Output the (X, Y) coordinate of the center of the cell containing the given text.  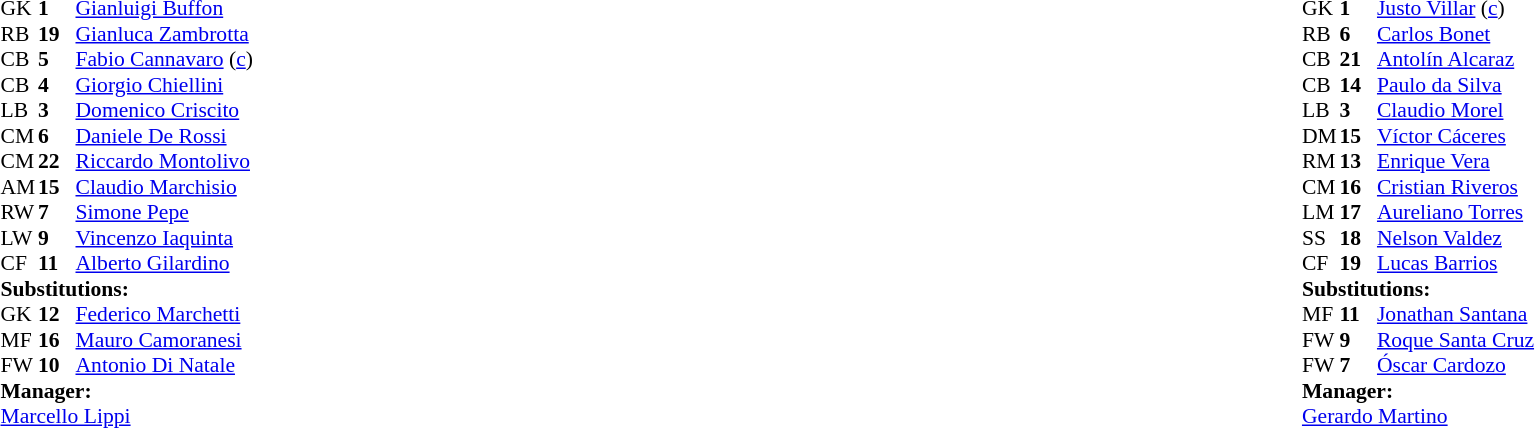
Roque Santa Cruz (1456, 340)
Claudio Marchisio (164, 187)
Enrique Vera (1456, 161)
DM (1321, 136)
Víctor Cáceres (1456, 136)
10 (57, 365)
18 (1358, 238)
LM (1321, 213)
Lucas Barrios (1456, 263)
Riccardo Montolivo (164, 161)
Aureliano Torres (1456, 213)
SS (1321, 238)
Alberto Gilardino (164, 263)
Vincenzo Iaquinta (164, 238)
17 (1358, 213)
Óscar Cardozo (1456, 365)
Jonathan Santana (1456, 315)
Nelson Valdez (1456, 238)
Simone Pepe (164, 213)
Carlos Bonet (1456, 34)
Cristian Riveros (1456, 187)
Federico Marchetti (164, 315)
LW (19, 238)
RM (1321, 161)
Antonio Di Natale (164, 365)
GK (19, 315)
Fabio Cannavaro (c) (164, 59)
22 (57, 161)
Paulo da Silva (1456, 85)
13 (1358, 161)
Daniele De Rossi (164, 136)
Antolín Alcaraz (1456, 59)
4 (57, 85)
5 (57, 59)
Gianluca Zambrotta (164, 34)
Mauro Camoranesi (164, 340)
21 (1358, 59)
AM (19, 187)
RW (19, 213)
Claudio Morel (1456, 111)
Domenico Criscito (164, 111)
Giorgio Chiellini (164, 85)
12 (57, 315)
14 (1358, 85)
